Capture the cell that displays the provided text and extract its (X, Y) central coordinate. 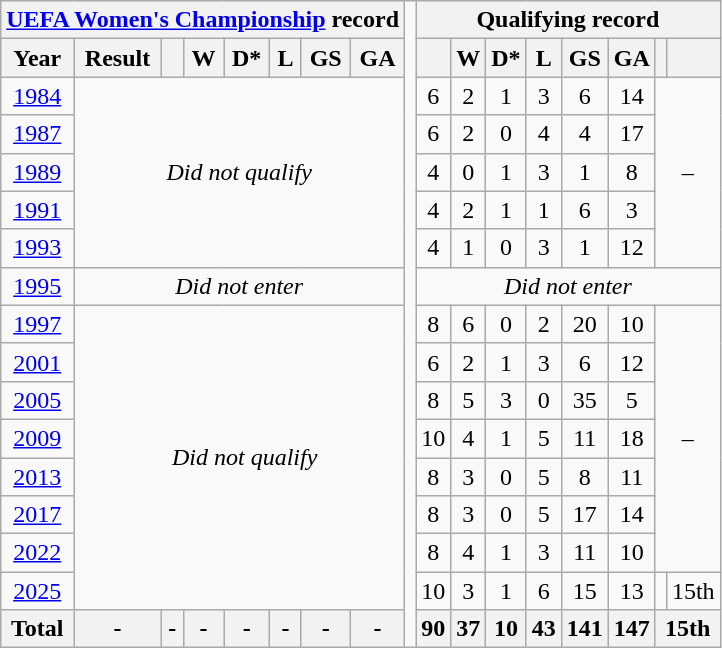
18 (632, 438)
20 (584, 324)
Result (118, 58)
1989 (38, 172)
147 (632, 629)
1997 (38, 324)
1993 (38, 248)
15 (584, 591)
Qualifying record (568, 20)
2013 (38, 477)
90 (434, 629)
2001 (38, 362)
1995 (38, 286)
141 (584, 629)
2005 (38, 400)
2009 (38, 438)
2017 (38, 515)
13 (632, 591)
UEFA Women's Championship record (203, 20)
35 (584, 400)
Total (38, 629)
37 (468, 629)
1991 (38, 210)
2025 (38, 591)
1984 (38, 96)
43 (544, 629)
1987 (38, 134)
2022 (38, 553)
Year (38, 58)
